Provide the (X, Y) coordinate of the cell's center where the given text is located.  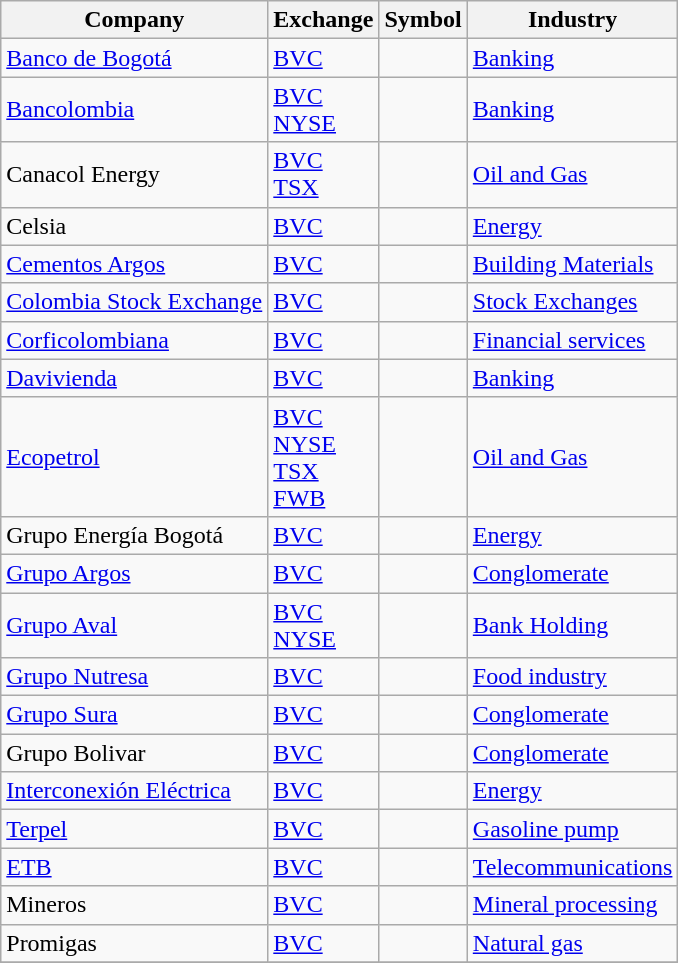
Grupo Energía Bogotá (134, 535)
Mineros (134, 905)
Telecommunications (572, 867)
Symbol (423, 20)
Gasoline pump (572, 829)
Bancolombia (134, 110)
Financial services (572, 340)
BVC TSX (324, 174)
ETB (134, 867)
Bank Holding (572, 624)
Canacol Energy (134, 174)
Colombia Stock Exchange (134, 302)
Ecopetrol (134, 456)
Mineral processing (572, 905)
Stock Exchanges (572, 302)
Celsia (134, 226)
Company (134, 20)
Promigas (134, 943)
Grupo Argos (134, 573)
Grupo Bolivar (134, 753)
Grupo Nutresa (134, 677)
Industry (572, 20)
Exchange (324, 20)
Banco de Bogotá (134, 58)
Food industry (572, 677)
Building Materials (572, 264)
Terpel (134, 829)
Natural gas (572, 943)
BVC NYSE TSX FWB (324, 456)
Grupo Aval (134, 624)
Grupo Sura (134, 715)
Corficolombiana (134, 340)
Davivienda (134, 378)
Cementos Argos (134, 264)
Interconexión Eléctrica (134, 791)
